Detect which cell encompasses the target text, then output its [X, Y] center coordinate. 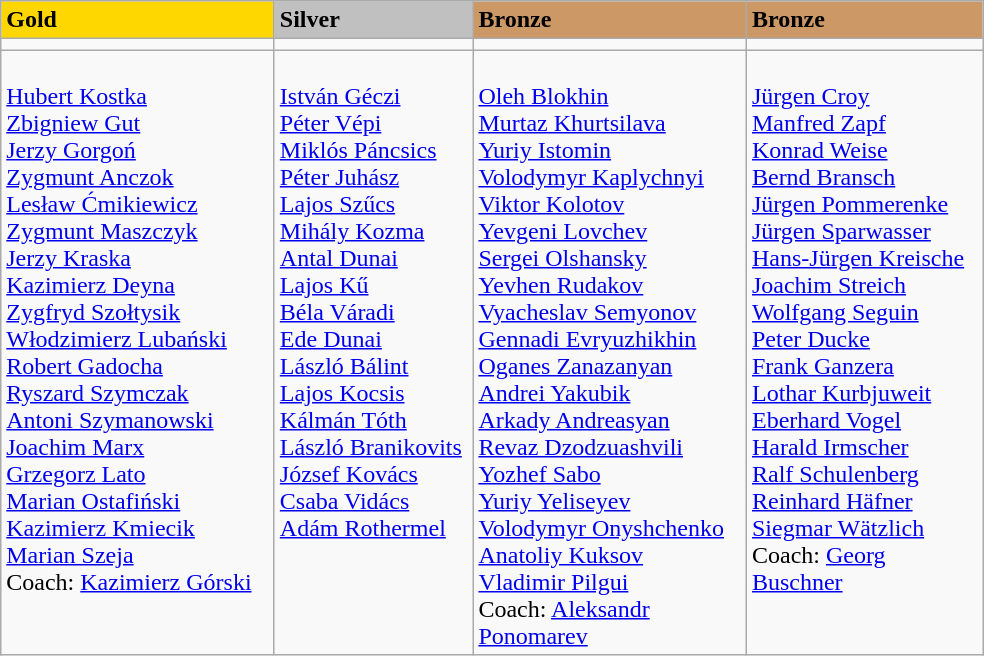
Silver [374, 20]
Gold [138, 20]
